Locate the cell with the specified text and output its (x, y) center coordinate. 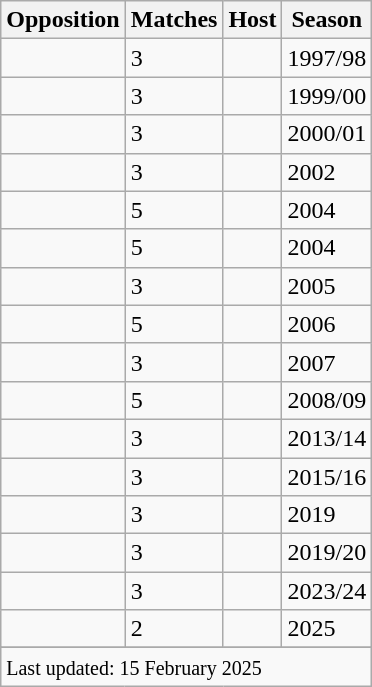
Host (252, 20)
2013/14 (327, 438)
2025 (327, 629)
2019 (327, 515)
2015/16 (327, 477)
2008/09 (327, 400)
2002 (327, 172)
Last updated: 15 February 2025 (186, 667)
2006 (327, 324)
2005 (327, 286)
2000/01 (327, 134)
1997/98 (327, 58)
Opposition (63, 20)
2007 (327, 362)
1999/00 (327, 96)
Matches (174, 20)
2019/20 (327, 553)
2 (174, 629)
Season (327, 20)
2023/24 (327, 591)
